Determine the (X, Y) coordinate at the center of the cell enclosing the given text.  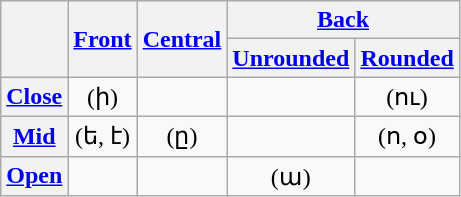
Front (102, 39)
Mid (34, 136)
(ե, է) (102, 136)
Rounded (407, 58)
(ի) (102, 97)
(ո, օ) (407, 136)
(ու) (407, 97)
(ը) (182, 136)
Central (182, 39)
Back (343, 20)
(ա) (291, 176)
Unrounded (291, 58)
Close (34, 97)
Open (34, 176)
